Locate the cell with the specified text and output its (X, Y) center coordinate. 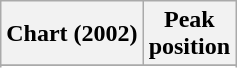
Peakposition (189, 34)
Chart (2002) (72, 34)
